Pinpoint the cell where the given text exists, returning its [x, y] midpoint coordinate. 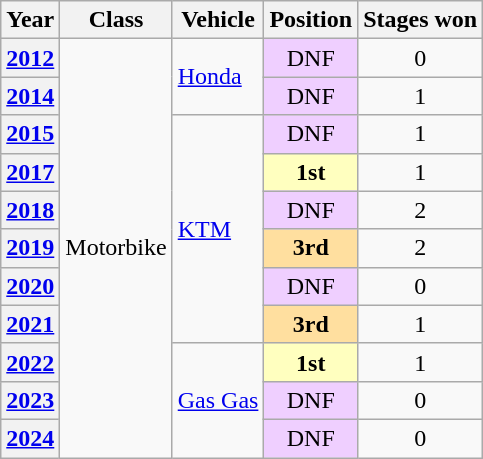
2024 [30, 438]
2021 [30, 324]
Position [311, 20]
Class [116, 20]
2015 [30, 134]
Stages won [420, 20]
KTM [218, 229]
2019 [30, 248]
2022 [30, 362]
Motorbike [116, 248]
2017 [30, 172]
2012 [30, 58]
2018 [30, 210]
2023 [30, 400]
2014 [30, 96]
2020 [30, 286]
Year [30, 20]
Vehicle [218, 20]
Gas Gas [218, 400]
Honda [218, 77]
